Find where the given text appears and provide that cell's center as (x, y) coordinate. 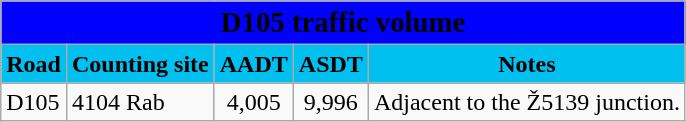
9,996 (330, 102)
AADT (254, 64)
ASDT (330, 64)
D105 (34, 102)
Road (34, 64)
Notes (526, 64)
4104 Rab (140, 102)
Counting site (140, 64)
4,005 (254, 102)
D105 traffic volume (344, 23)
Adjacent to the Ž5139 junction. (526, 102)
